Search for the cell housing the specified text and yield its (X, Y) center coordinate. 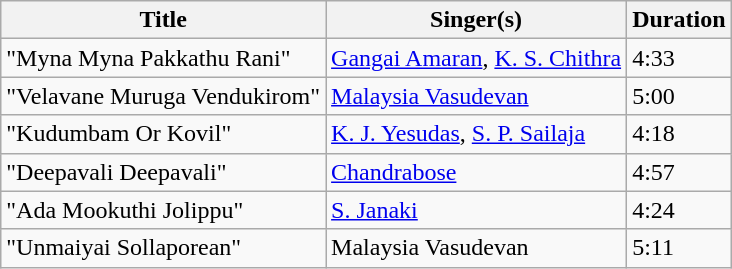
4:24 (679, 210)
"Myna Myna Pakkathu Rani" (164, 58)
4:57 (679, 172)
5:11 (679, 248)
4:18 (679, 134)
4:33 (679, 58)
"Deepavali Deepavali" (164, 172)
"Unmaiyai Sollaporean" (164, 248)
Chandrabose (476, 172)
Duration (679, 20)
5:00 (679, 96)
S. Janaki (476, 210)
Title (164, 20)
"Velavane Muruga Vendukirom" (164, 96)
"Kudumbam Or Kovil" (164, 134)
"Ada Mookuthi Jolippu" (164, 210)
Gangai Amaran, K. S. Chithra (476, 58)
K. J. Yesudas, S. P. Sailaja (476, 134)
Singer(s) (476, 20)
